Pinpoint the cell where the given text exists, returning its [X, Y] midpoint coordinate. 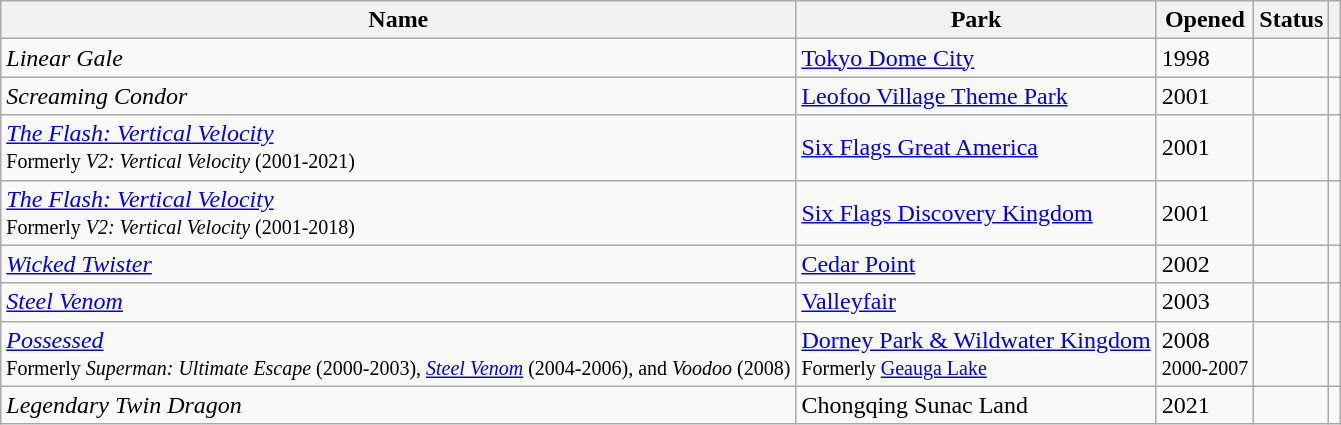
Leofoo Village Theme Park [976, 96]
2021 [1205, 405]
Chongqing Sunac Land [976, 405]
Screaming Condor [398, 96]
The Flash: Vertical VelocityFormerly V2: Vertical Velocity (2001-2018) [398, 212]
Opened [1205, 20]
Name [398, 20]
Dorney Park & Wildwater Kingdom Formerly Geauga Lake [976, 354]
Status [1292, 20]
The Flash: Vertical VelocityFormerly V2: Vertical Velocity (2001-2021) [398, 148]
2003 [1205, 302]
Six Flags Great America [976, 148]
Tokyo Dome City [976, 58]
Wicked Twister [398, 264]
Park [976, 20]
Legendary Twin Dragon [398, 405]
PossessedFormerly Superman: Ultimate Escape (2000-2003), Steel Venom (2004-2006), and Voodoo (2008) [398, 354]
2002 [1205, 264]
Valleyfair [976, 302]
2008 2000-2007 [1205, 354]
Cedar Point [976, 264]
Six Flags Discovery Kingdom [976, 212]
Linear Gale [398, 58]
Steel Venom [398, 302]
1998 [1205, 58]
